Pinpoint the cell where the given text exists, returning its (X, Y) midpoint coordinate. 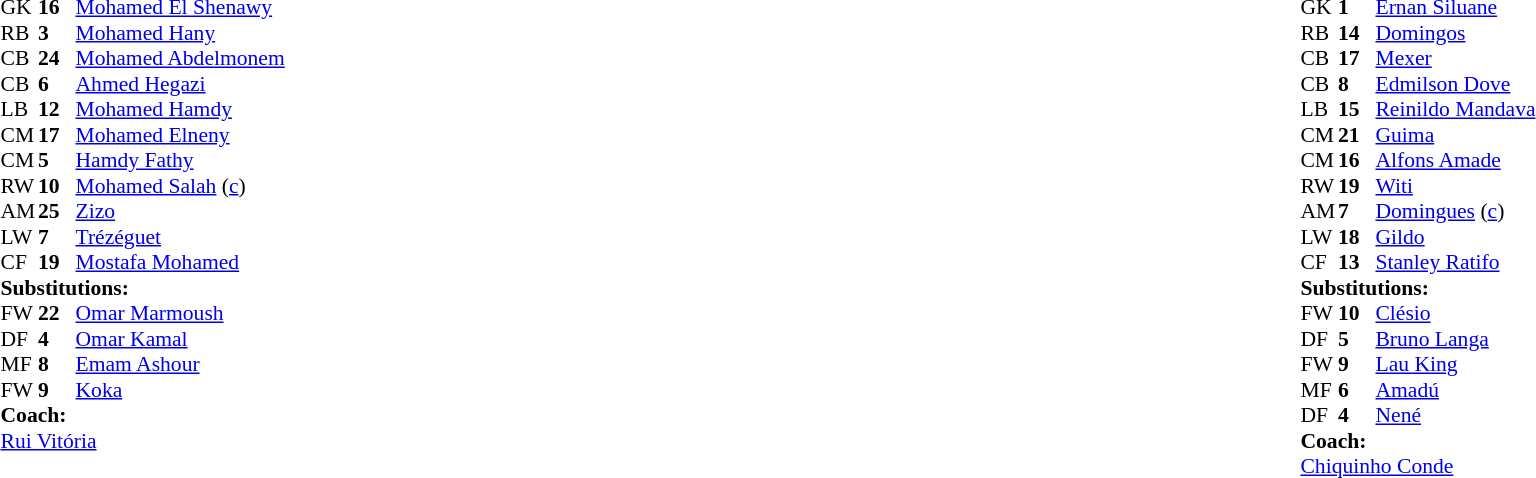
12 (57, 109)
Trézéguet (180, 237)
Stanley Ratifo (1455, 263)
Guima (1455, 135)
Mohamed Abdelmonem (180, 59)
Mexer (1455, 59)
Koka (180, 390)
Edmilson Dove (1455, 84)
Mohamed Elneny (180, 135)
3 (57, 33)
18 (1357, 237)
15 (1357, 109)
Amadú (1455, 390)
Ahmed Hegazi (180, 84)
Bruno Langa (1455, 339)
Witi (1455, 186)
22 (57, 313)
Mohamed Hany (180, 33)
Reinildo Mandava (1455, 109)
Clésio (1455, 313)
Hamdy Fathy (180, 161)
Mohamed Salah (c) (180, 186)
Lau King (1455, 365)
13 (1357, 263)
14 (1357, 33)
Nené (1455, 415)
24 (57, 59)
Mohamed Hamdy (180, 109)
Alfons Amade (1455, 161)
Rui Vitória (142, 441)
25 (57, 211)
Omar Kamal (180, 339)
Gildo (1455, 237)
Emam Ashour (180, 365)
Domingues (c) (1455, 211)
Domingos (1455, 33)
Mostafa Mohamed (180, 263)
16 (1357, 161)
Zizo (180, 211)
21 (1357, 135)
Omar Marmoush (180, 313)
